For the text-containing cell, return its midpoint in [x, y] coordinate format. 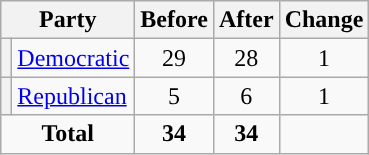
Democratic [74, 58]
Change [324, 20]
5 [174, 96]
29 [174, 58]
Total [68, 134]
28 [246, 58]
Republican [74, 96]
6 [246, 96]
Before [174, 20]
After [246, 20]
Party [68, 20]
